Scan for the cell matching the given text and deliver its (X, Y) coordinate at center. 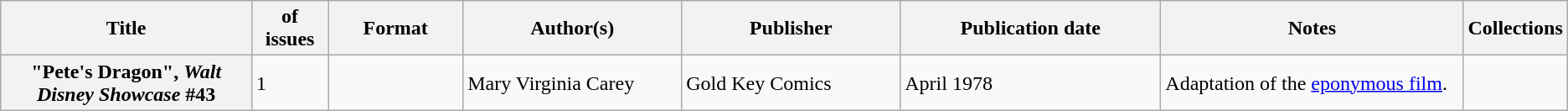
of issues (290, 29)
Adaptation of the eponymous film. (1312, 82)
Notes (1312, 29)
"Pete's Dragon", Walt Disney Showcase #43 (126, 82)
Format (395, 29)
April 1978 (1030, 82)
Author(s) (573, 29)
1 (290, 82)
Mary Virginia Carey (573, 82)
Publication date (1030, 29)
Gold Key Comics (791, 82)
Collections (1515, 29)
Publisher (791, 29)
Title (126, 29)
